Identify which cell holds the provided text, then report its [x, y] central coordinate. 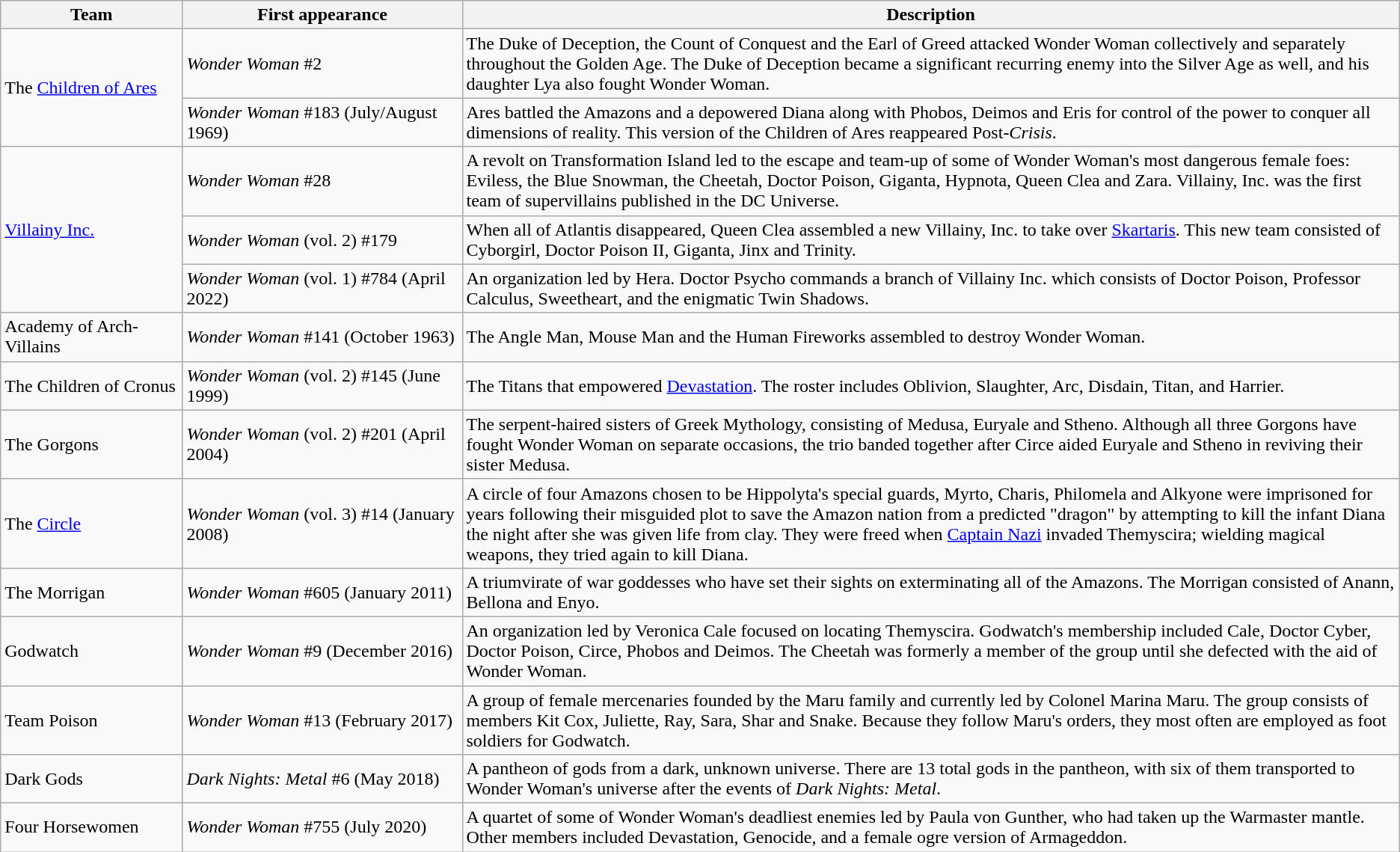
Wonder Woman #755 (July 2020) [322, 827]
Wonder Woman (vol. 2) #145 (June 1999) [322, 386]
Wonder Woman #183 (July/August 1969) [322, 123]
Wonder Woman (vol. 1) #784 (April 2022) [322, 289]
Wonder Woman #9 (December 2016) [322, 651]
The Children of Cronus [91, 386]
Godwatch [91, 651]
Dark Gods [91, 779]
Academy of Arch-Villains [91, 337]
The Gorgons [91, 444]
Wonder Woman (vol. 2) #201 (April 2004) [322, 444]
Wonder Woman #13 (February 2017) [322, 720]
Wonder Woman #2 [322, 64]
Wonder Woman #141 (October 1963) [322, 337]
Wonder Woman #605 (January 2011) [322, 592]
Team Poison [91, 720]
Wonder Woman #28 [322, 181]
Dark Nights: Metal #6 (May 2018) [322, 779]
The Titans that empowered Devastation. The roster includes Oblivion, Slaughter, Arc, Disdain, Titan, and Harrier. [930, 386]
Team [91, 15]
The Circle [91, 524]
The Morrigan [91, 592]
Villainy Inc. [91, 230]
Wonder Woman (vol. 2) #179 [322, 239]
A triumvirate of war goddesses who have set their sights on exterminating all of the Amazons. The Morrigan consisted of Anann, Bellona and Enyo. [930, 592]
Four Horsewomen [91, 827]
The Angle Man, Mouse Man and the Human Fireworks assembled to destroy Wonder Woman. [930, 337]
Wonder Woman (vol. 3) #14 (January 2008) [322, 524]
First appearance [322, 15]
Description [930, 15]
The Children of Ares [91, 88]
